Identify which cell holds the provided text, then report its (x, y) central coordinate. 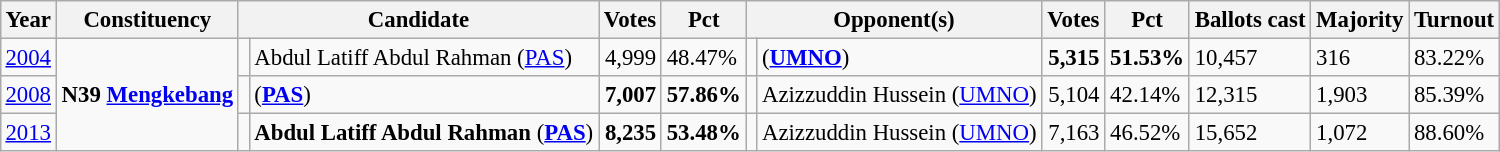
2013 (28, 133)
Candidate (418, 20)
2008 (28, 95)
1,903 (1360, 95)
7,007 (630, 95)
Ballots cast (1250, 20)
Constituency (147, 20)
57.86% (704, 95)
5,315 (1074, 57)
42.14% (1148, 95)
15,652 (1250, 133)
53.48% (704, 133)
316 (1360, 57)
(UMNO) (900, 57)
(PAS) (424, 95)
N39 Mengkebang (147, 94)
10,457 (1250, 57)
85.39% (1454, 95)
8,235 (630, 133)
48.47% (704, 57)
46.52% (1148, 133)
Year (28, 20)
1,072 (1360, 133)
4,999 (630, 57)
88.60% (1454, 133)
12,315 (1250, 95)
Turnout (1454, 20)
5,104 (1074, 95)
83.22% (1454, 57)
Majority (1360, 20)
51.53% (1148, 57)
2004 (28, 57)
Opponent(s) (894, 20)
7,163 (1074, 133)
